Detect which cell encompasses the target text, then output its (X, Y) center coordinate. 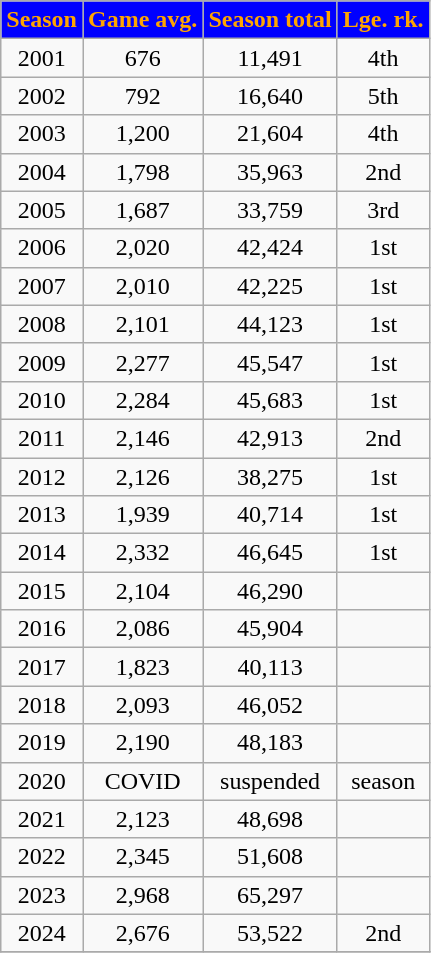
2,332 (142, 553)
2,190 (142, 743)
38,275 (270, 477)
Lge. rk. (383, 20)
33,759 (270, 210)
1,823 (142, 667)
48,698 (270, 819)
42,225 (270, 286)
44,123 (270, 324)
2011 (42, 438)
2010 (42, 400)
Game avg. (142, 20)
1,687 (142, 210)
45,547 (270, 362)
792 (142, 96)
2005 (42, 210)
676 (142, 58)
2002 (42, 96)
5th (383, 96)
1,798 (142, 172)
46,645 (270, 553)
2,093 (142, 705)
2004 (42, 172)
2020 (42, 781)
42,424 (270, 248)
46,052 (270, 705)
2003 (42, 134)
48,183 (270, 743)
2,101 (142, 324)
2,086 (142, 629)
2,010 (142, 286)
Season total (270, 20)
16,640 (270, 96)
35,963 (270, 172)
45,904 (270, 629)
2006 (42, 248)
11,491 (270, 58)
2016 (42, 629)
2019 (42, 743)
2015 (42, 591)
1,939 (142, 515)
season (383, 781)
COVID (142, 781)
2012 (42, 477)
46,290 (270, 591)
2017 (42, 667)
21,604 (270, 134)
2,284 (142, 400)
2,968 (142, 895)
2009 (42, 362)
2021 (42, 819)
2,277 (142, 362)
2023 (42, 895)
40,113 (270, 667)
40,714 (270, 515)
65,297 (270, 895)
2014 (42, 553)
45,683 (270, 400)
2,123 (142, 819)
2,146 (142, 438)
2001 (42, 58)
53,522 (270, 933)
2018 (42, 705)
2,020 (142, 248)
2013 (42, 515)
2,345 (142, 857)
2008 (42, 324)
Season (42, 20)
42,913 (270, 438)
1,200 (142, 134)
2022 (42, 857)
2,126 (142, 477)
2,104 (142, 591)
2007 (42, 286)
2024 (42, 933)
3rd (383, 210)
2,676 (142, 933)
suspended (270, 781)
51,608 (270, 857)
